Search for the cell housing the specified text and yield its (X, Y) center coordinate. 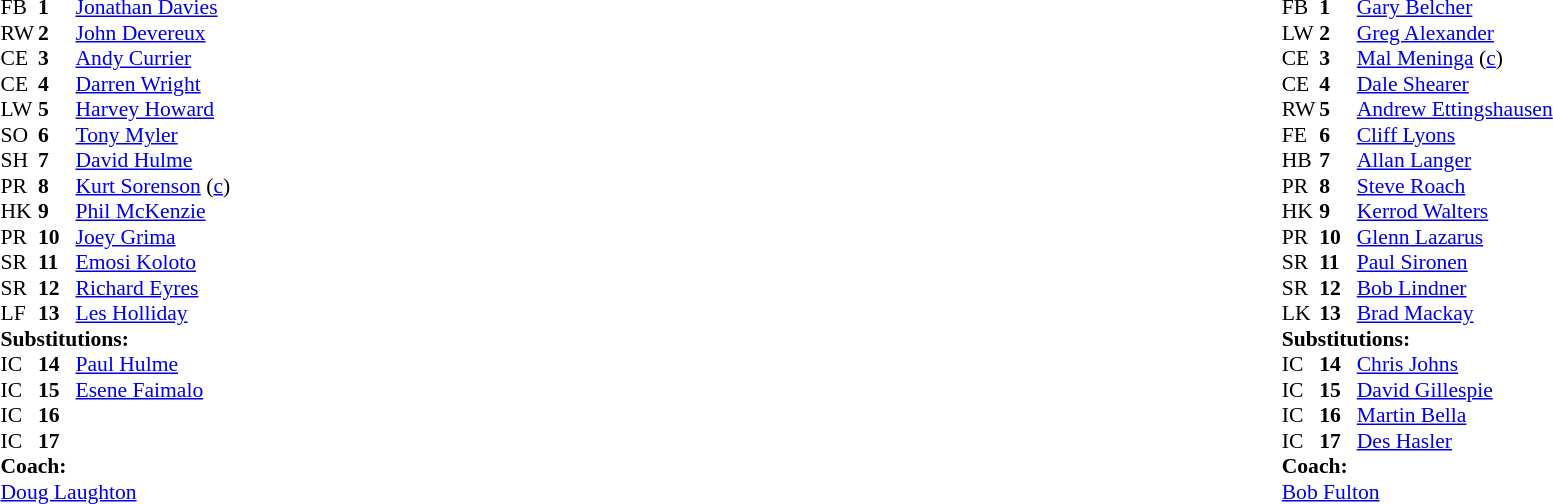
Dale Shearer (1455, 84)
Emosi Koloto (154, 263)
Cliff Lyons (1455, 135)
Andrew Ettingshausen (1455, 109)
SO (19, 135)
Darren Wright (154, 84)
Greg Alexander (1455, 33)
Martin Bella (1455, 415)
Paul Hulme (154, 365)
David Hulme (154, 161)
Kurt Sorenson (c) (154, 186)
Brad Mackay (1455, 313)
Tony Myler (154, 135)
Harvey Howard (154, 109)
LF (19, 313)
David Gillespie (1455, 390)
SH (19, 161)
Kerrod Walters (1455, 211)
Glenn Lazarus (1455, 237)
Allan Langer (1455, 161)
John Devereux (154, 33)
Steve Roach (1455, 186)
Chris Johns (1455, 365)
Esene Faimalo (154, 390)
Paul Sironen (1455, 263)
Bob Lindner (1455, 288)
HB (1301, 161)
LK (1301, 313)
Phil McKenzie (154, 211)
Richard Eyres (154, 288)
Les Holliday (154, 313)
Mal Meninga (c) (1455, 59)
FE (1301, 135)
Des Hasler (1455, 441)
Andy Currier (154, 59)
Joey Grima (154, 237)
